Search for the cell housing the specified text and yield its (x, y) center coordinate. 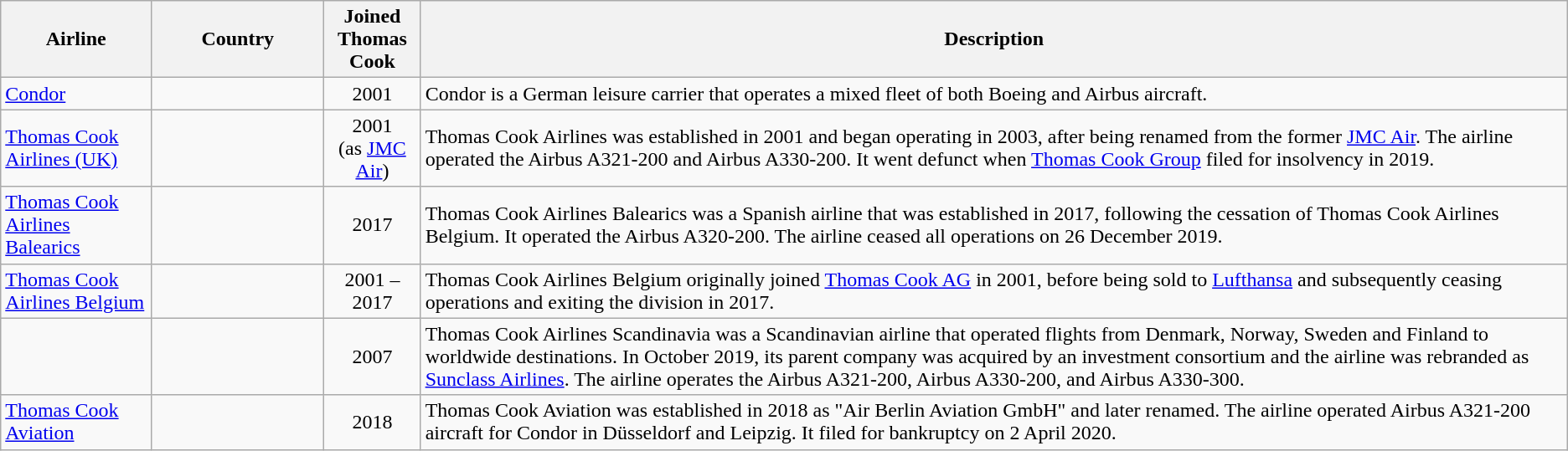
Airline (76, 39)
2018 (372, 422)
Thomas Cook Airlines Balearics (76, 225)
Description (993, 39)
2007 (372, 356)
2001 (372, 94)
Thomas Cook Airlines Belgium (76, 291)
2001(as JMC Air) (372, 148)
2001 – 2017 (372, 291)
2017 (372, 225)
Country (238, 39)
JoinedThomas Cook (372, 39)
Condor is a German leisure carrier that operates a mixed fleet of both Boeing and Airbus aircraft. (993, 94)
Thomas Cook Aviation (76, 422)
Condor (76, 94)
Thomas Cook Airlines (UK) (76, 148)
